For the text-containing cell, return its midpoint in [X, Y] coordinate format. 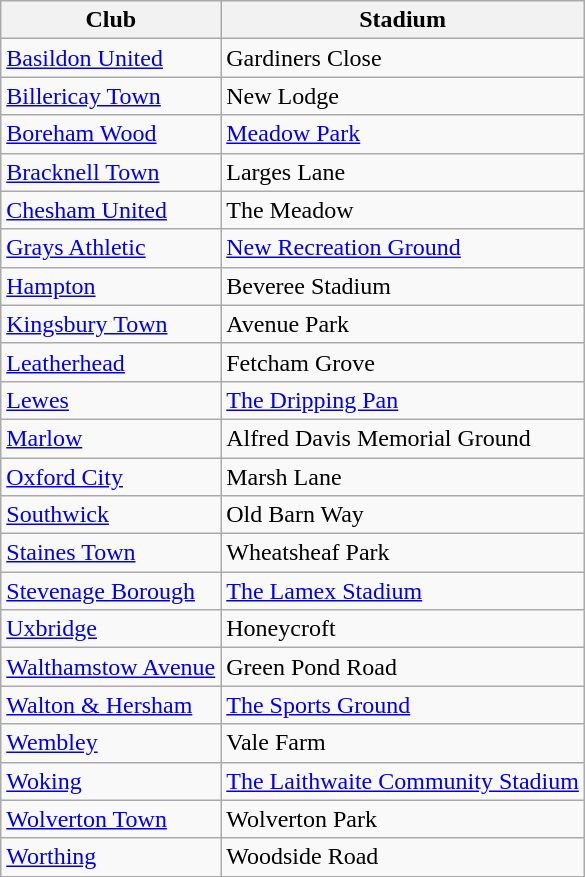
Wolverton Town [111, 819]
Honeycroft [403, 629]
Boreham Wood [111, 134]
Basildon United [111, 58]
Southwick [111, 515]
Vale Farm [403, 743]
Bracknell Town [111, 172]
Uxbridge [111, 629]
The Sports Ground [403, 705]
Club [111, 20]
Oxford City [111, 477]
Avenue Park [403, 324]
New Lodge [403, 96]
Lewes [111, 400]
Kingsbury Town [111, 324]
Beveree Stadium [403, 286]
Alfred Davis Memorial Ground [403, 438]
The Dripping Pan [403, 400]
Marlow [111, 438]
Gardiners Close [403, 58]
Wembley [111, 743]
Fetcham Grove [403, 362]
Green Pond Road [403, 667]
Marsh Lane [403, 477]
Chesham United [111, 210]
Stadium [403, 20]
Larges Lane [403, 172]
Leatherhead [111, 362]
Walton & Hersham [111, 705]
The Laithwaite Community Stadium [403, 781]
New Recreation Ground [403, 248]
Meadow Park [403, 134]
Wolverton Park [403, 819]
Hampton [111, 286]
Woking [111, 781]
Wheatsheaf Park [403, 553]
Worthing [111, 857]
Old Barn Way [403, 515]
The Meadow [403, 210]
Walthamstow Avenue [111, 667]
Woodside Road [403, 857]
Billericay Town [111, 96]
Stevenage Borough [111, 591]
Staines Town [111, 553]
The Lamex Stadium [403, 591]
Grays Athletic [111, 248]
